Determine the (X, Y) coordinate at the center of the cell enclosing the given text.  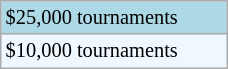
$10,000 tournaments (114, 51)
$25,000 tournaments (114, 17)
